Output the [x, y] coordinate of the center of the cell containing the given text.  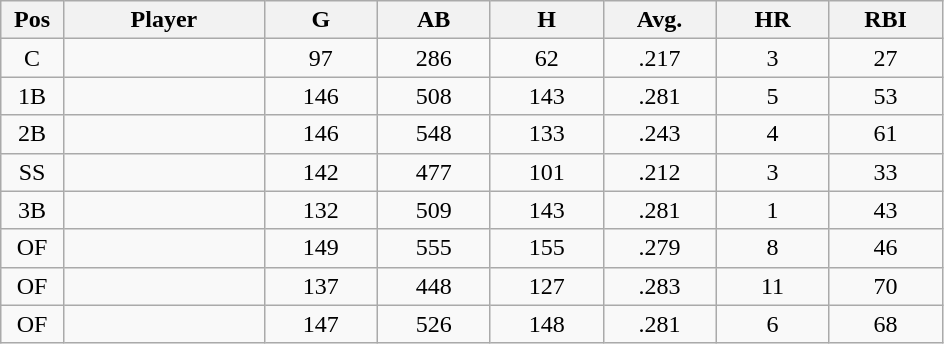
555 [434, 248]
3B [32, 210]
53 [886, 96]
101 [546, 172]
4 [772, 134]
11 [772, 286]
27 [886, 58]
448 [434, 286]
508 [434, 96]
Pos [32, 20]
H [546, 20]
548 [434, 134]
132 [320, 210]
1B [32, 96]
142 [320, 172]
127 [546, 286]
62 [546, 58]
33 [886, 172]
137 [320, 286]
509 [434, 210]
.212 [660, 172]
477 [434, 172]
43 [886, 210]
AB [434, 20]
RBI [886, 20]
68 [886, 324]
C [32, 58]
.279 [660, 248]
148 [546, 324]
70 [886, 286]
SS [32, 172]
46 [886, 248]
97 [320, 58]
286 [434, 58]
HR [772, 20]
.243 [660, 134]
6 [772, 324]
1 [772, 210]
61 [886, 134]
147 [320, 324]
149 [320, 248]
2B [32, 134]
155 [546, 248]
Player [164, 20]
5 [772, 96]
8 [772, 248]
526 [434, 324]
Avg. [660, 20]
G [320, 20]
.283 [660, 286]
.217 [660, 58]
133 [546, 134]
